Return (x, y) of the center of cell containing provided text 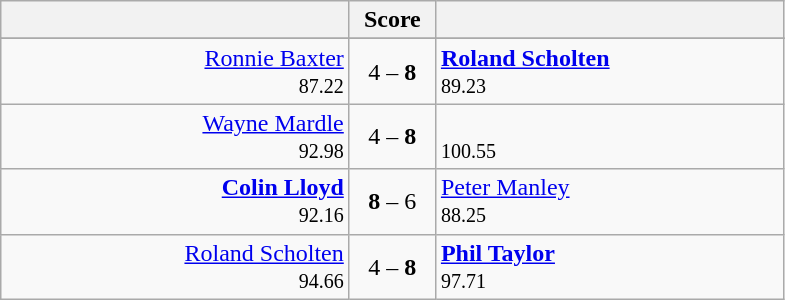
100.55 (610, 136)
Peter Manley 88.25 (610, 202)
8 – 6 (392, 202)
Wayne Mardle 92.98 (176, 136)
Ronnie Baxter 87.22 (176, 72)
Score (392, 20)
Roland Scholten 94.66 (176, 266)
Roland Scholten 89.23 (610, 72)
Phil Taylor 97.71 (610, 266)
Colin Lloyd 92.16 (176, 202)
